Return the [X, Y] coordinate for the center point of the cell that contains the specified text.  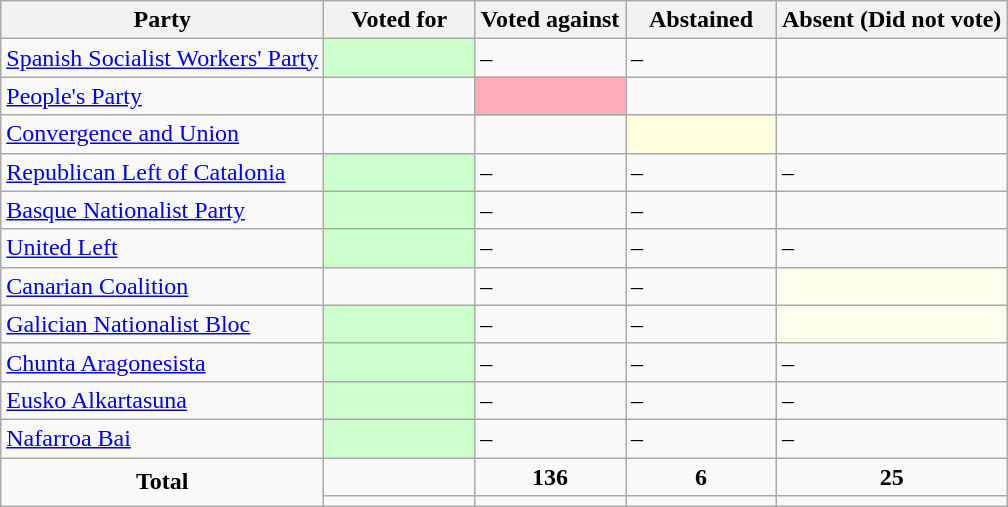
Galician Nationalist Bloc [162, 324]
Voted against [550, 20]
Absent (Did not vote) [891, 20]
Republican Left of Catalonia [162, 172]
People's Party [162, 96]
Spanish Socialist Workers' Party [162, 58]
Basque Nationalist Party [162, 210]
Total [162, 482]
6 [702, 477]
United Left [162, 248]
Voted for [400, 20]
Abstained [702, 20]
25 [891, 477]
136 [550, 477]
Convergence and Union [162, 134]
Nafarroa Bai [162, 438]
Eusko Alkartasuna [162, 400]
Party [162, 20]
Chunta Aragonesista [162, 362]
Canarian Coalition [162, 286]
